Identify which cell holds the provided text, then report its [x, y] central coordinate. 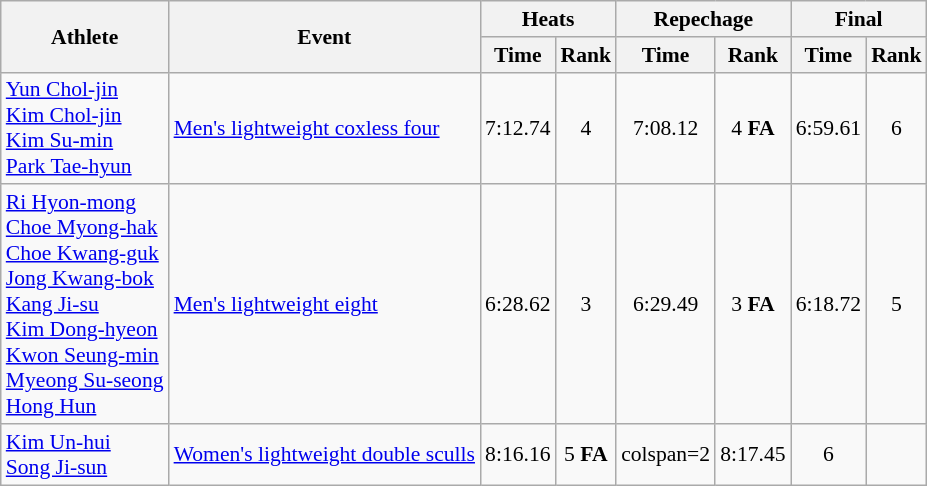
Event [324, 36]
6:29.49 [666, 305]
4 [586, 128]
8:17.45 [752, 454]
7:12.74 [518, 128]
6:18.72 [828, 305]
8:16.16 [518, 454]
Athlete [85, 36]
7:08.12 [666, 128]
5 FA [586, 454]
3 FA [752, 305]
3 [586, 305]
6:28.62 [518, 305]
4 FA [752, 128]
colspan=2 [666, 454]
Heats [548, 19]
Ri Hyon-mongChoe Myong-hakChoe Kwang-gukJong Kwang-bokKang Ji-suKim Dong-hyeonKwon Seung-minMyeong Su-seongHong Hun [85, 305]
Men's lightweight eight [324, 305]
Final [859, 19]
Women's lightweight double sculls [324, 454]
Men's lightweight coxless four [324, 128]
5 [896, 305]
6:59.61 [828, 128]
Kim Un-huiSong Ji-sun [85, 454]
Repechage [704, 19]
Yun Chol-jinKim Chol-jinKim Su-minPark Tae-hyun [85, 128]
